Output the (X, Y) coordinate of the center of the cell containing the given text.  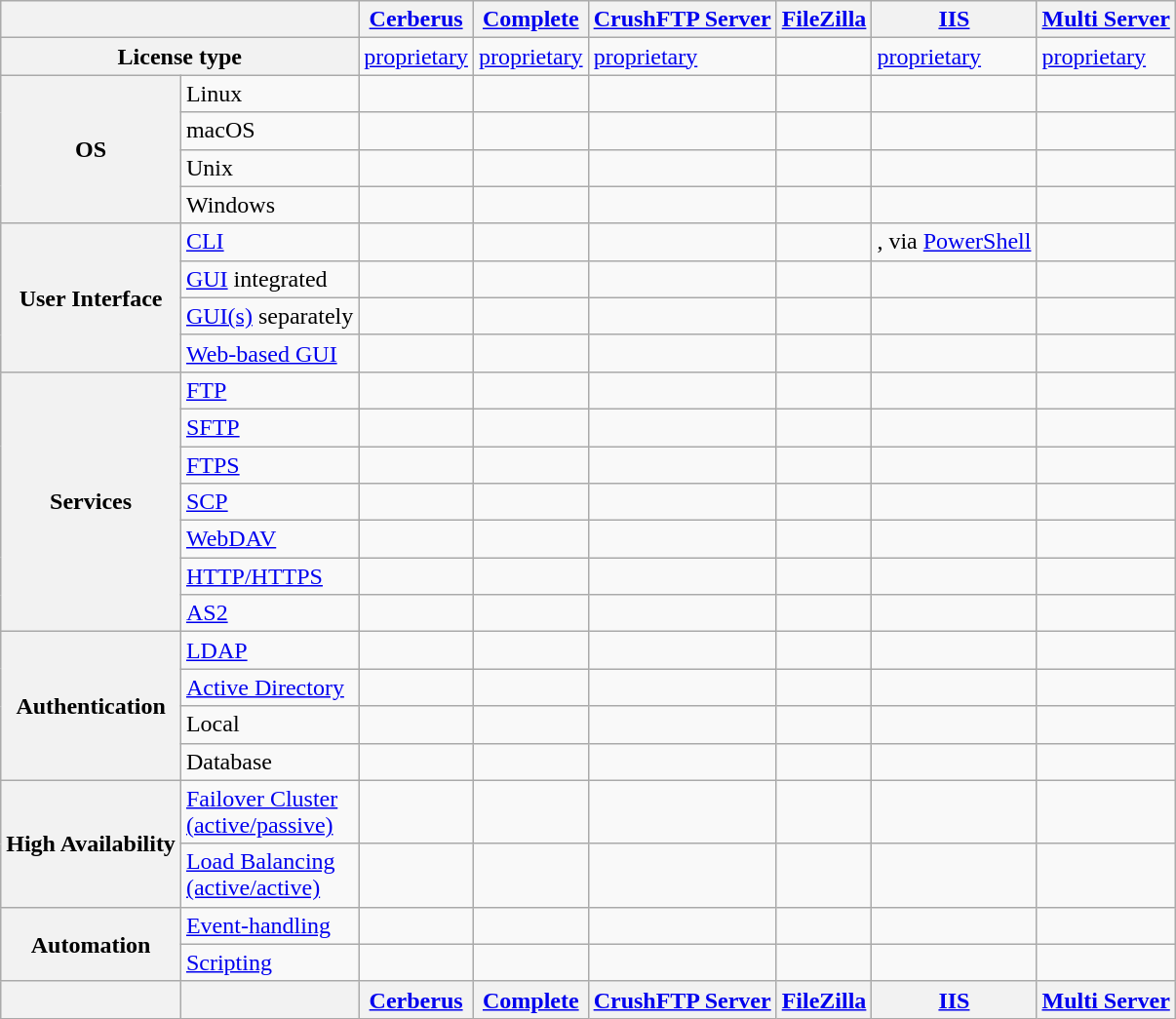
Load Balancing(active/active) (269, 876)
Database (269, 762)
Local (269, 725)
SFTP (269, 427)
FTP (269, 390)
Scripting (269, 962)
HTTP/HTTPS (269, 576)
, via PowerShell (954, 242)
SCP (269, 502)
LDAP (269, 650)
Web-based GUI (269, 353)
High Availability (92, 843)
Windows (269, 205)
GUI(s) separately (269, 316)
Automation (92, 944)
OS (92, 149)
Unix (269, 168)
License type (179, 57)
FTPS (269, 465)
CLI (269, 242)
AS2 (269, 613)
User Interface (92, 297)
Event-handling (269, 925)
Active Directory (269, 687)
WebDAV (269, 539)
Services (92, 501)
Linux (269, 94)
macOS (269, 131)
Authentication (92, 706)
Failover Cluster(active/passive) (269, 811)
GUI integrated (269, 279)
